Determine the (x, y) coordinate at the center of the cell enclosing the given text.  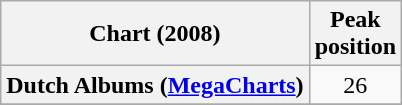
Chart (2008) (155, 34)
Peakposition (355, 34)
26 (355, 85)
Dutch Albums (MegaCharts) (155, 85)
